Detect which cell encompasses the target text, then output its [x, y] center coordinate. 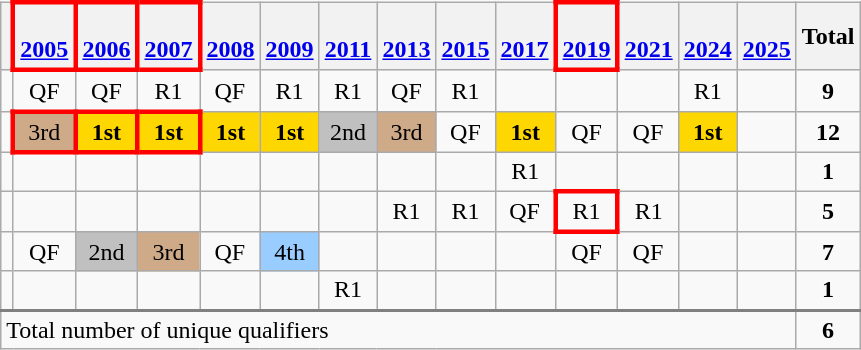
2021 [648, 36]
2024 [708, 36]
Total number of unique qualifiers [399, 330]
5 [828, 210]
2025 [766, 36]
2015 [466, 36]
2019 [587, 36]
2005 [44, 36]
6 [828, 330]
2006 [106, 36]
4th [290, 252]
2007 [168, 36]
2017 [526, 36]
2008 [230, 36]
Total [828, 36]
2009 [290, 36]
2011 [348, 36]
7 [828, 252]
9 [828, 90]
12 [828, 132]
2013 [406, 36]
